Detect which cell encompasses the target text, then output its (x, y) center coordinate. 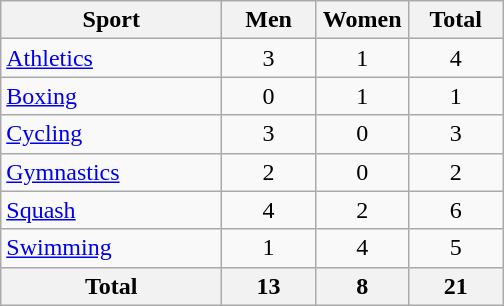
Women (362, 20)
Swimming (112, 248)
8 (362, 286)
Gymnastics (112, 172)
Boxing (112, 96)
6 (456, 210)
21 (456, 286)
5 (456, 248)
Sport (112, 20)
Athletics (112, 58)
Men (269, 20)
13 (269, 286)
Cycling (112, 134)
Squash (112, 210)
